Provide the [X, Y] coordinate of the cell's center where the given text is located.  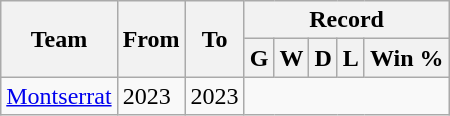
Team [59, 39]
To [214, 39]
L [350, 58]
G [259, 58]
Record [346, 20]
D [323, 58]
From [151, 39]
Montserrat [59, 96]
Win % [406, 58]
W [292, 58]
